Identify which cell holds the provided text, then report its (x, y) central coordinate. 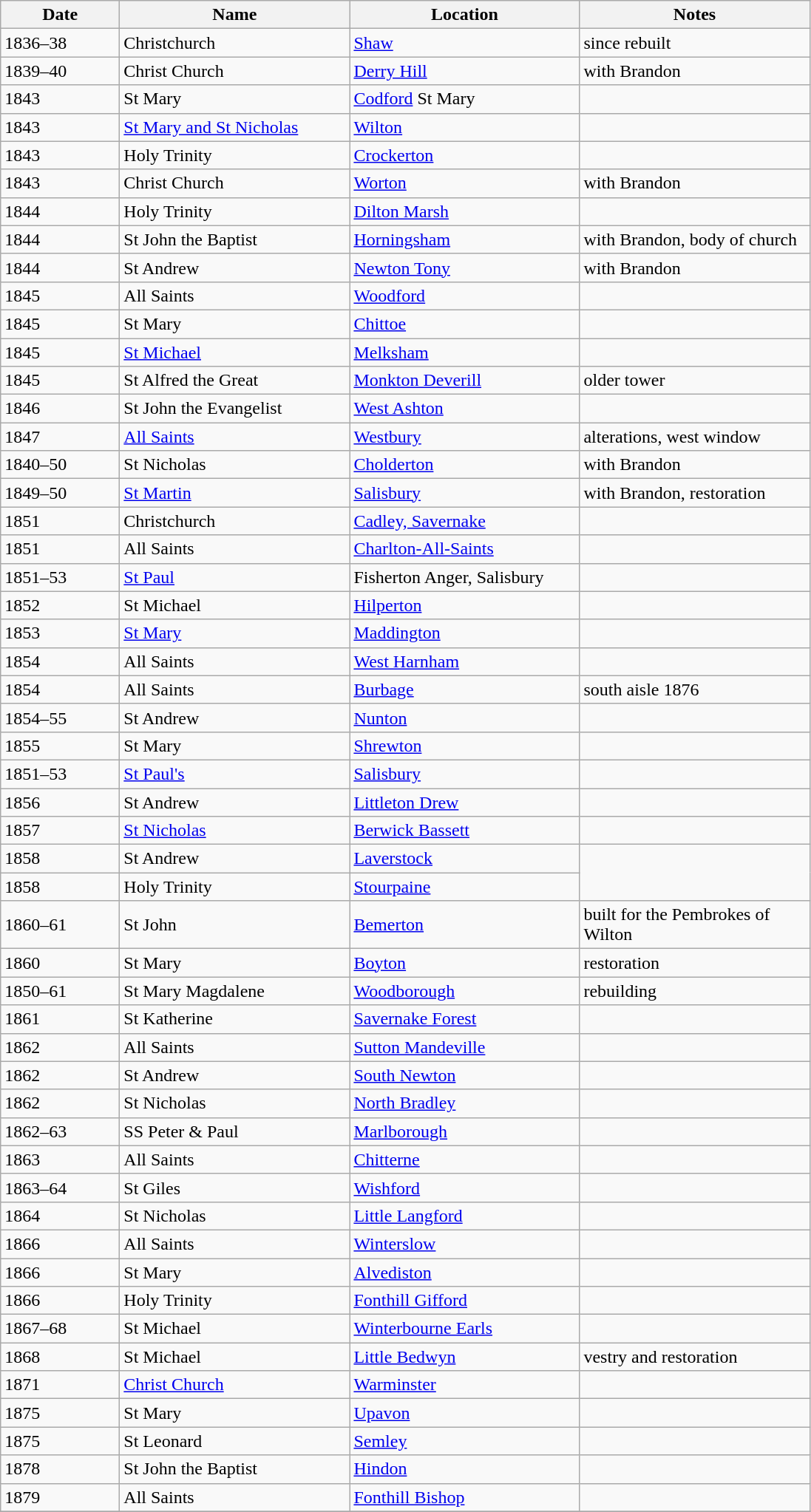
1861 (61, 1019)
Nunton (464, 718)
Melksham (464, 353)
with Brandon, body of church (695, 239)
Hindon (464, 1469)
Wilton (464, 127)
Fonthill Gifford (464, 1301)
1863 (61, 1159)
built for the Pembrokes of Wilton (695, 925)
1863–64 (61, 1188)
West Ashton (464, 409)
Upavon (464, 1413)
south aisle 1876 (695, 689)
1854–55 (61, 718)
1855 (61, 746)
1856 (61, 802)
Stourpaine (464, 887)
Hilperton (464, 605)
1871 (61, 1385)
Cholderton (464, 465)
St John the Evangelist (235, 409)
Monkton Deverill (464, 381)
1852 (61, 605)
1868 (61, 1357)
Horningsham (464, 239)
vestry and restoration (695, 1357)
Winterbourne Earls (464, 1329)
Marlborough (464, 1131)
Maddington (464, 633)
1849–50 (61, 493)
Wishford (464, 1188)
Name (235, 15)
1864 (61, 1216)
Westbury (464, 437)
St Leonard (235, 1441)
Laverstock (464, 859)
West Harnham (464, 661)
1860 (61, 963)
1847 (61, 437)
1860–61 (61, 925)
Derry Hill (464, 71)
Berwick Bassett (464, 831)
Newton Tony (464, 268)
Shaw (464, 43)
restoration (695, 963)
Woodford (464, 296)
1850–61 (61, 991)
Sutton Mandeville (464, 1047)
St Paul (235, 577)
St Giles (235, 1188)
Codford St Mary (464, 99)
1839–40 (61, 71)
1840–50 (61, 465)
Dilton Marsh (464, 211)
Fonthill Bishop (464, 1497)
1879 (61, 1497)
Woodborough (464, 991)
1857 (61, 831)
Charlton-All-Saints (464, 549)
1836–38 (61, 43)
Fisherton Anger, Salisbury (464, 577)
Crockerton (464, 155)
North Bradley (464, 1103)
Warminster (464, 1385)
Savernake Forest (464, 1019)
Shrewton (464, 746)
Semley (464, 1441)
Cadley, Savernake (464, 521)
Little Langford (464, 1216)
St Mary Magdalene (235, 991)
1846 (61, 409)
Notes (695, 15)
Location (464, 15)
SS Peter & Paul (235, 1131)
St John (235, 925)
St Martin (235, 493)
Worton (464, 183)
older tower (695, 381)
South Newton (464, 1075)
St Alfred the Great (235, 381)
rebuilding (695, 991)
Date (61, 15)
Alvediston (464, 1272)
since rebuilt (695, 43)
Winterslow (464, 1244)
alterations, west window (695, 437)
Chittoe (464, 324)
St Katherine (235, 1019)
St Mary and St Nicholas (235, 127)
Bemerton (464, 925)
1862–63 (61, 1131)
Chitterne (464, 1159)
Littleton Drew (464, 802)
Boyton (464, 963)
St Paul's (235, 774)
Little Bedwyn (464, 1357)
with Brandon, restoration (695, 493)
1878 (61, 1469)
1867–68 (61, 1329)
1853 (61, 633)
Burbage (464, 689)
